Capture the cell that displays the provided text and extract its (X, Y) central coordinate. 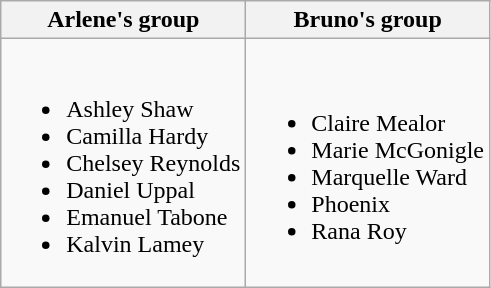
Claire MealorMarie McGonigleMarquelle WardPhoenixRana Roy (368, 163)
Ashley ShawCamilla HardyChelsey ReynoldsDaniel UppalEmanuel TaboneKalvin Lamey (124, 163)
Bruno's group (368, 20)
Arlene's group (124, 20)
